Output the [x, y] coordinate of the center of the cell containing the given text.  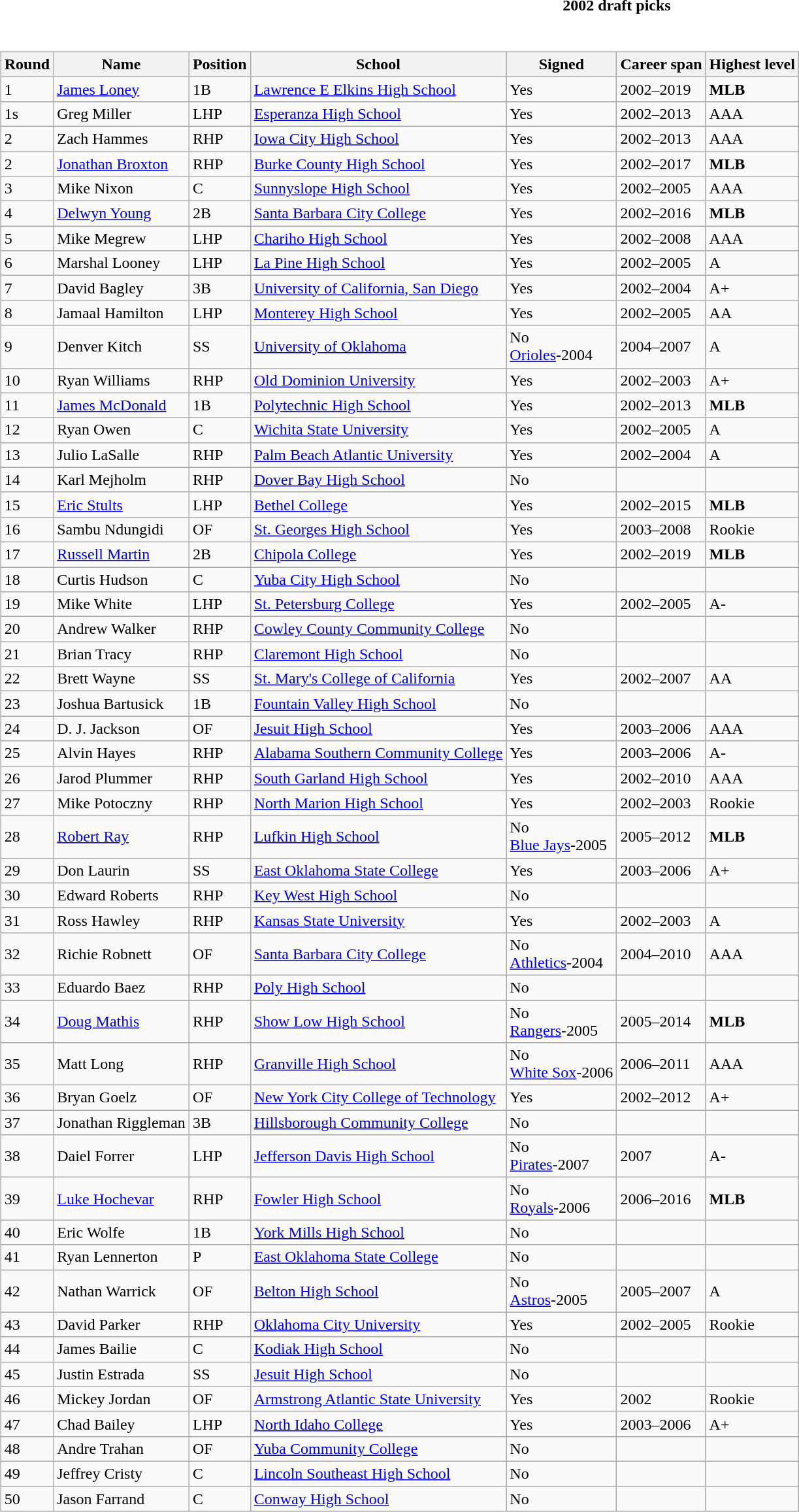
New York City College of Technology [378, 1098]
La Pine High School [378, 263]
Edward Roberts [122, 895]
Eduardo Baez [122, 987]
Show Low High School [378, 1021]
2004–2007 [661, 346]
44 [27, 1349]
2003–2008 [661, 529]
Dover Bay High School [378, 480]
Zach Hammes [122, 139]
Justin Estrada [122, 1374]
St. Georges High School [378, 529]
North Marion High School [378, 803]
No Pirates-2007 [562, 1157]
2002–2015 [661, 504]
Belton High School [378, 1291]
Cowley County Community College [378, 629]
Signed [562, 64]
Alabama Southern Community College [378, 753]
Luke Hochevar [122, 1198]
Brian Tracy [122, 654]
Wichita State University [378, 430]
Doug Mathis [122, 1021]
Don Laurin [122, 870]
8 [27, 313]
Hillsborough Community College [378, 1123]
38 [27, 1157]
Julio LaSalle [122, 455]
Joshua Bartusick [122, 704]
Sunnyslope High School [378, 189]
Kansas State University [378, 920]
3 [27, 189]
2002–2017 [661, 164]
32 [27, 954]
Oklahoma City University [378, 1324]
9 [27, 346]
Jonathan Riggleman [122, 1123]
2002–2008 [661, 238]
5 [27, 238]
Ryan Lennerton [122, 1257]
24 [27, 729]
Fountain Valley High School [378, 704]
2002–2016 [661, 214]
Esperanza High School [378, 114]
NoAthletics-2004 [562, 954]
Yuba City High School [378, 580]
Eric Wolfe [122, 1232]
No Royals-2006 [562, 1198]
Kodiak High School [378, 1349]
40 [27, 1232]
Highest level [752, 64]
Karl Mejholm [122, 480]
Mike Potoczny [122, 803]
Old Dominion University [378, 380]
18 [27, 580]
35 [27, 1064]
2005–2012 [661, 836]
Jamaal Hamilton [122, 313]
Ryan Owen [122, 430]
Russell Martin [122, 554]
2007 [661, 1157]
Mike Megrew [122, 238]
Brett Wayne [122, 679]
Round [27, 64]
Denver Kitch [122, 346]
No Rangers-2005 [562, 1021]
1 [27, 89]
Conway High School [378, 1498]
James Loney [122, 89]
2005–2007 [661, 1291]
Jefferson Davis High School [378, 1157]
33 [27, 987]
28 [27, 836]
Lincoln Southeast High School [378, 1473]
Ryan Williams [122, 380]
46 [27, 1399]
42 [27, 1291]
13 [27, 455]
Sambu Ndungidi [122, 529]
50 [27, 1498]
25 [27, 753]
2006–2016 [661, 1198]
Robert Ray [122, 836]
NoBlue Jays-2005 [562, 836]
Yuba Community College [378, 1449]
Ross Hawley [122, 920]
NoOrioles-2004 [562, 346]
Jason Farrand [122, 1498]
David Bagley [122, 288]
2006–2011 [661, 1064]
Fowler High School [378, 1198]
Poly High School [378, 987]
David Parker [122, 1324]
Daiel Forrer [122, 1157]
14 [27, 480]
Greg Miller [122, 114]
Alvin Hayes [122, 753]
Mike Nixon [122, 189]
University of Oklahoma [378, 346]
11 [27, 405]
2002 [661, 1399]
Bethel College [378, 504]
Mickey Jordan [122, 1399]
36 [27, 1098]
30 [27, 895]
Curtis Hudson [122, 580]
James McDonald [122, 405]
Marshal Looney [122, 263]
Bryan Goelz [122, 1098]
31 [27, 920]
Eric Stults [122, 504]
47 [27, 1424]
16 [27, 529]
12 [27, 430]
St. Petersburg College [378, 604]
North Idaho College [378, 1424]
15 [27, 504]
2002–2012 [661, 1098]
45 [27, 1374]
27 [27, 803]
Claremont High School [378, 654]
1s [27, 114]
St. Mary's College of California [378, 679]
York Mills High School [378, 1232]
Lufkin High School [378, 836]
2002–2010 [661, 778]
29 [27, 870]
Delwyn Young [122, 214]
Key West High School [378, 895]
Chipola College [378, 554]
37 [27, 1123]
No Astros-2005 [562, 1291]
South Garland High School [378, 778]
7 [27, 288]
Mike White [122, 604]
6 [27, 263]
Jonathan Broxton [122, 164]
19 [27, 604]
21 [27, 654]
48 [27, 1449]
James Bailie [122, 1349]
20 [27, 629]
Lawrence E Elkins High School [378, 89]
26 [27, 778]
Chariho High School [378, 238]
Burke County High School [378, 164]
2005–2014 [661, 1021]
University of California, San Diego [378, 288]
41 [27, 1257]
22 [27, 679]
Monterey High School [378, 313]
Andrew Walker [122, 629]
Richie Robnett [122, 954]
Polytechnic High School [378, 405]
34 [27, 1021]
Chad Bailey [122, 1424]
4 [27, 214]
Name [122, 64]
Career span [661, 64]
2004–2010 [661, 954]
Andre Trahan [122, 1449]
Palm Beach Atlantic University [378, 455]
43 [27, 1324]
2002–2007 [661, 679]
Nathan Warrick [122, 1291]
Matt Long [122, 1064]
23 [27, 704]
Granville High School [378, 1064]
Jeffrey Cristy [122, 1473]
Position [220, 64]
Armstrong Atlantic State University [378, 1399]
School [378, 64]
Iowa City High School [378, 139]
17 [27, 554]
49 [27, 1473]
Jarod Plummer [122, 778]
39 [27, 1198]
D. J. Jackson [122, 729]
10 [27, 380]
P [220, 1257]
No White Sox-2006 [562, 1064]
